Determine the [X, Y] coordinate at the center of the cell enclosing the given text.  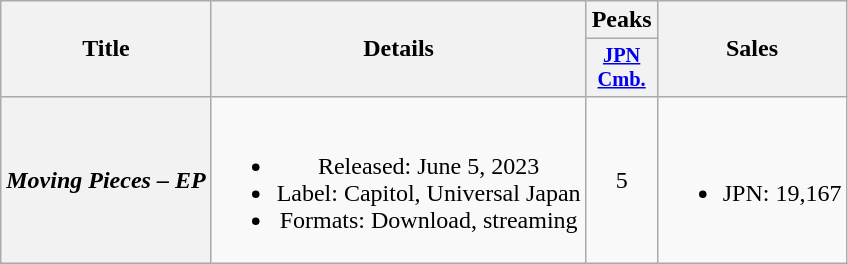
Peaks [622, 20]
JPN: 19,167 [752, 180]
Title [106, 49]
5 [622, 180]
JPNCmb. [622, 68]
Moving Pieces – EP [106, 180]
Details [398, 49]
Sales [752, 49]
Released: June 5, 2023Label: Capitol, Universal JapanFormats: Download, streaming [398, 180]
